From the cell containing the given text, extract its center point as (x, y) coordinate. 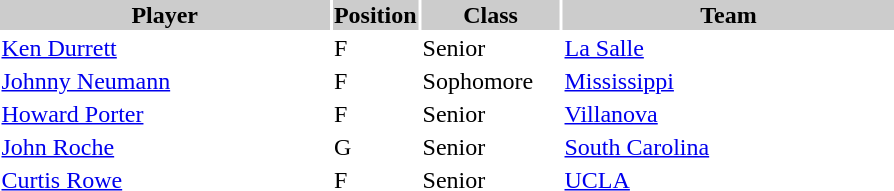
South Carolina (728, 147)
Class (490, 15)
Sophomore (490, 81)
La Salle (728, 48)
Position (375, 15)
Team (728, 15)
John Roche (164, 147)
Ken Durrett (164, 48)
Player (164, 15)
Johnny Neumann (164, 81)
G (375, 147)
Mississippi (728, 81)
Howard Porter (164, 114)
Villanova (728, 114)
